Search for the cell housing the specified text and yield its (x, y) center coordinate. 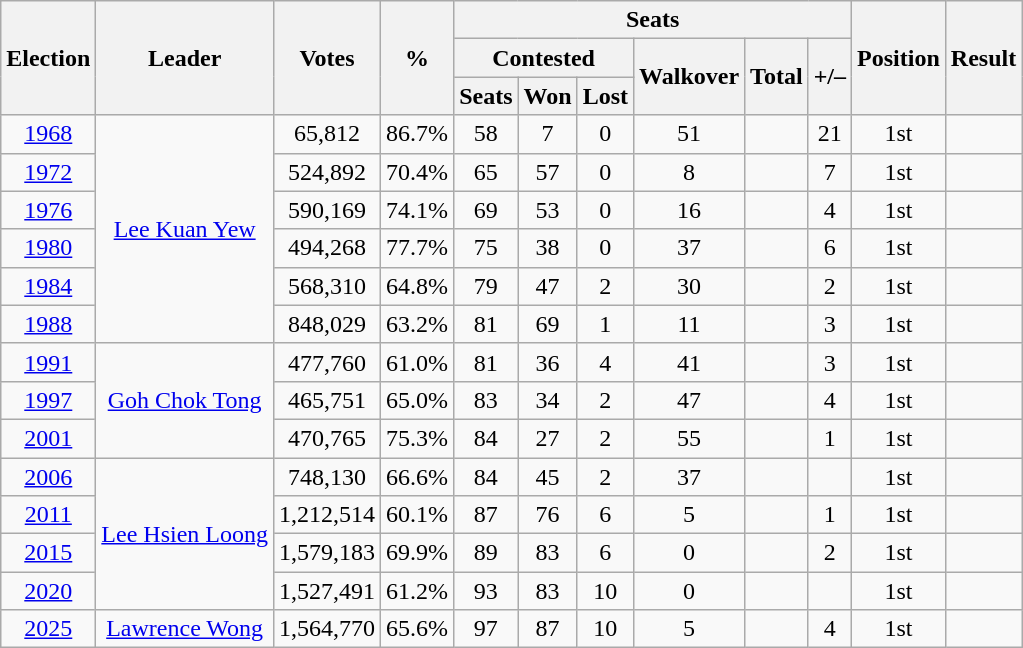
8 (690, 172)
Votes (326, 58)
63.2% (418, 324)
41 (690, 362)
61.2% (418, 591)
97 (486, 629)
75 (486, 248)
Lost (605, 96)
2006 (48, 477)
2020 (48, 591)
Result (983, 58)
70.4% (418, 172)
1976 (48, 210)
2015 (48, 553)
69.9% (418, 553)
58 (486, 134)
494,268 (326, 248)
1991 (48, 362)
77.7% (418, 248)
Lee Kuan Yew (185, 229)
53 (548, 210)
Contested (544, 58)
Walkover (690, 77)
21 (830, 134)
1,212,514 (326, 515)
51 (690, 134)
Election (48, 58)
30 (690, 286)
57 (548, 172)
89 (486, 553)
65 (486, 172)
65,812 (326, 134)
470,765 (326, 438)
27 (548, 438)
1988 (48, 324)
65.6% (418, 629)
748,130 (326, 477)
1,527,491 (326, 591)
848,029 (326, 324)
% (418, 58)
Total (777, 77)
2001 (48, 438)
Won (548, 96)
36 (548, 362)
55 (690, 438)
568,310 (326, 286)
590,169 (326, 210)
65.0% (418, 400)
60.1% (418, 515)
64.8% (418, 286)
1980 (48, 248)
477,760 (326, 362)
1,579,183 (326, 553)
11 (690, 324)
66.6% (418, 477)
76 (548, 515)
1972 (48, 172)
465,751 (326, 400)
61.0% (418, 362)
Goh Chok Tong (185, 400)
1,564,770 (326, 629)
45 (548, 477)
Position (899, 58)
+/– (830, 77)
93 (486, 591)
Leader (185, 58)
79 (486, 286)
38 (548, 248)
34 (548, 400)
86.7% (418, 134)
524,892 (326, 172)
Lawrence Wong (185, 629)
1997 (48, 400)
75.3% (418, 438)
1984 (48, 286)
2011 (48, 515)
16 (690, 210)
Lee Hsien Loong (185, 534)
2025 (48, 629)
1968 (48, 134)
74.1% (418, 210)
